Find where the given text appears and provide that cell's center as [X, Y] coordinate. 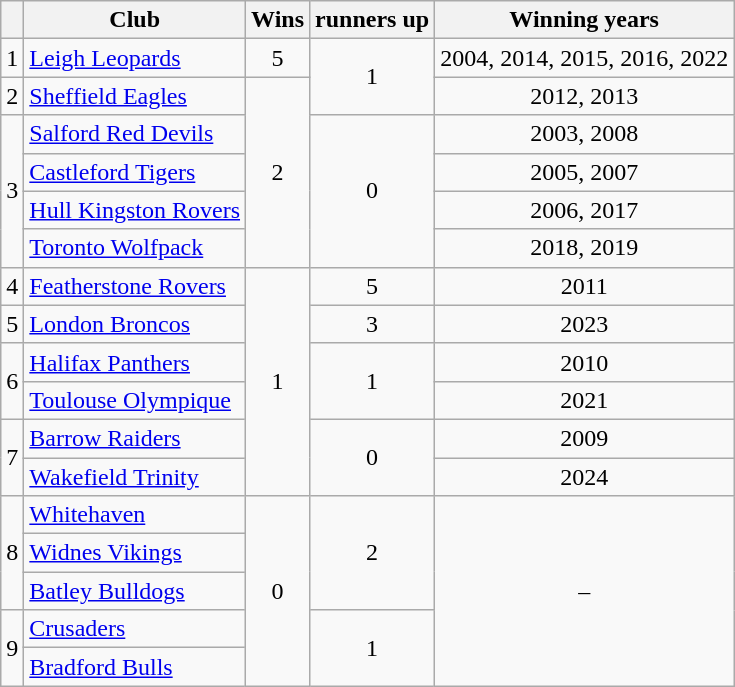
Toronto Wolfpack [135, 248]
2004, 2014, 2015, 2016, 2022 [584, 58]
2006, 2017 [584, 210]
2009 [584, 438]
2010 [584, 362]
Winning years [584, 20]
Wakefield Trinity [135, 477]
2005, 2007 [584, 172]
8 [12, 553]
Batley Bulldogs [135, 591]
2018, 2019 [584, 248]
2023 [584, 324]
Club [135, 20]
Castleford Tigers [135, 172]
9 [12, 648]
2021 [584, 400]
Featherstone Rovers [135, 286]
Sheffield Eagles [135, 96]
2012, 2013 [584, 96]
Wins [278, 20]
Toulouse Olympique [135, 400]
2024 [584, 477]
Widnes Vikings [135, 553]
7 [12, 457]
2011 [584, 286]
runners up [372, 20]
6 [12, 381]
Crusaders [135, 629]
Barrow Raiders [135, 438]
Leigh Leopards [135, 58]
– [584, 591]
Whitehaven [135, 515]
2003, 2008 [584, 134]
London Broncos [135, 324]
4 [12, 286]
Hull Kingston Rovers [135, 210]
Salford Red Devils [135, 134]
Bradford Bulls [135, 667]
Halifax Panthers [135, 362]
